Determine the [X, Y] coordinate at the center of the cell enclosing the given text.  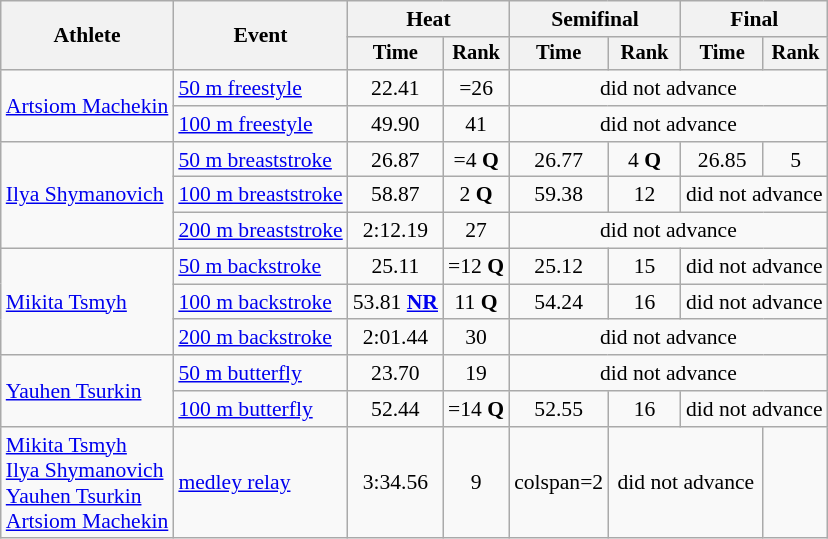
11 Q [476, 302]
100 m butterfly [260, 409]
41 [476, 124]
Ilya Shymanovich [88, 196]
4 Q [644, 160]
9 [476, 483]
25.12 [558, 267]
54.24 [558, 302]
26.85 [722, 160]
Semifinal [595, 19]
100 m backstroke [260, 302]
50 m butterfly [260, 373]
=14 Q [476, 409]
15 [644, 267]
3:34.56 [396, 483]
=26 [476, 88]
27 [476, 231]
49.90 [396, 124]
25.11 [396, 267]
52.55 [558, 409]
50 m backstroke [260, 267]
Yauhen Tsurkin [88, 390]
2:01.44 [396, 338]
23.70 [396, 373]
19 [476, 373]
30 [476, 338]
2 Q [476, 195]
22.41 [396, 88]
26.77 [558, 160]
Event [260, 36]
52.44 [396, 409]
50 m breaststroke [260, 160]
Heat [428, 19]
Mikita Tsmyh [88, 302]
colspan=2 [558, 483]
26.87 [396, 160]
Artsiom Machekin [88, 106]
Athlete [88, 36]
50 m freestyle [260, 88]
200 m breaststroke [260, 231]
100 m freestyle [260, 124]
200 m backstroke [260, 338]
100 m breaststroke [260, 195]
medley relay [260, 483]
12 [644, 195]
59.38 [558, 195]
=4 Q [476, 160]
2:12.19 [396, 231]
=12 Q [476, 267]
58.87 [396, 195]
53.81 NR [396, 302]
5 [795, 160]
Final [754, 19]
Mikita TsmyhIlya ShymanovichYauhen TsurkinArtsiom Machekin [88, 483]
